Return (X, Y) of the center of cell containing provided text 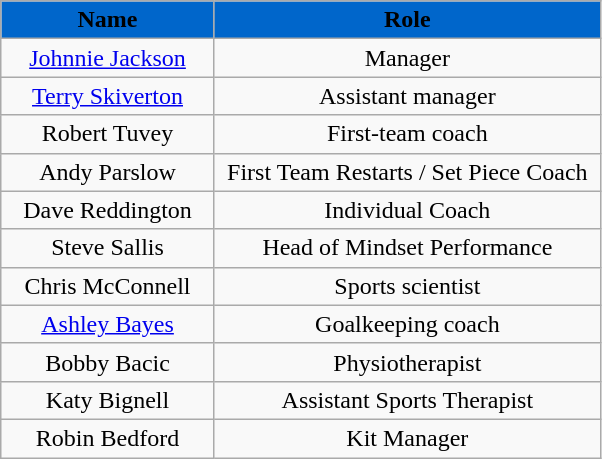
Assistant Sports Therapist (407, 400)
Ashley Bayes (108, 324)
Steve Sallis (108, 248)
Individual Coach (407, 210)
Physiotherapist (407, 362)
First-team coach (407, 134)
Kit Manager (407, 438)
First Team Restarts / Set Piece Coach (407, 172)
Terry Skiverton (108, 96)
Goalkeeping coach (407, 324)
Role (407, 20)
Sports scientist (407, 286)
Robin Bedford (108, 438)
Andy Parslow (108, 172)
Chris McConnell (108, 286)
Assistant manager (407, 96)
Katy Bignell (108, 400)
Head of Mindset Performance (407, 248)
Bobby Bacic (108, 362)
Manager (407, 58)
Johnnie Jackson (108, 58)
Robert Tuvey (108, 134)
Dave Reddington (108, 210)
Name (108, 20)
